Extract the [x, y] coordinate from the center of the cell holding the provided text.  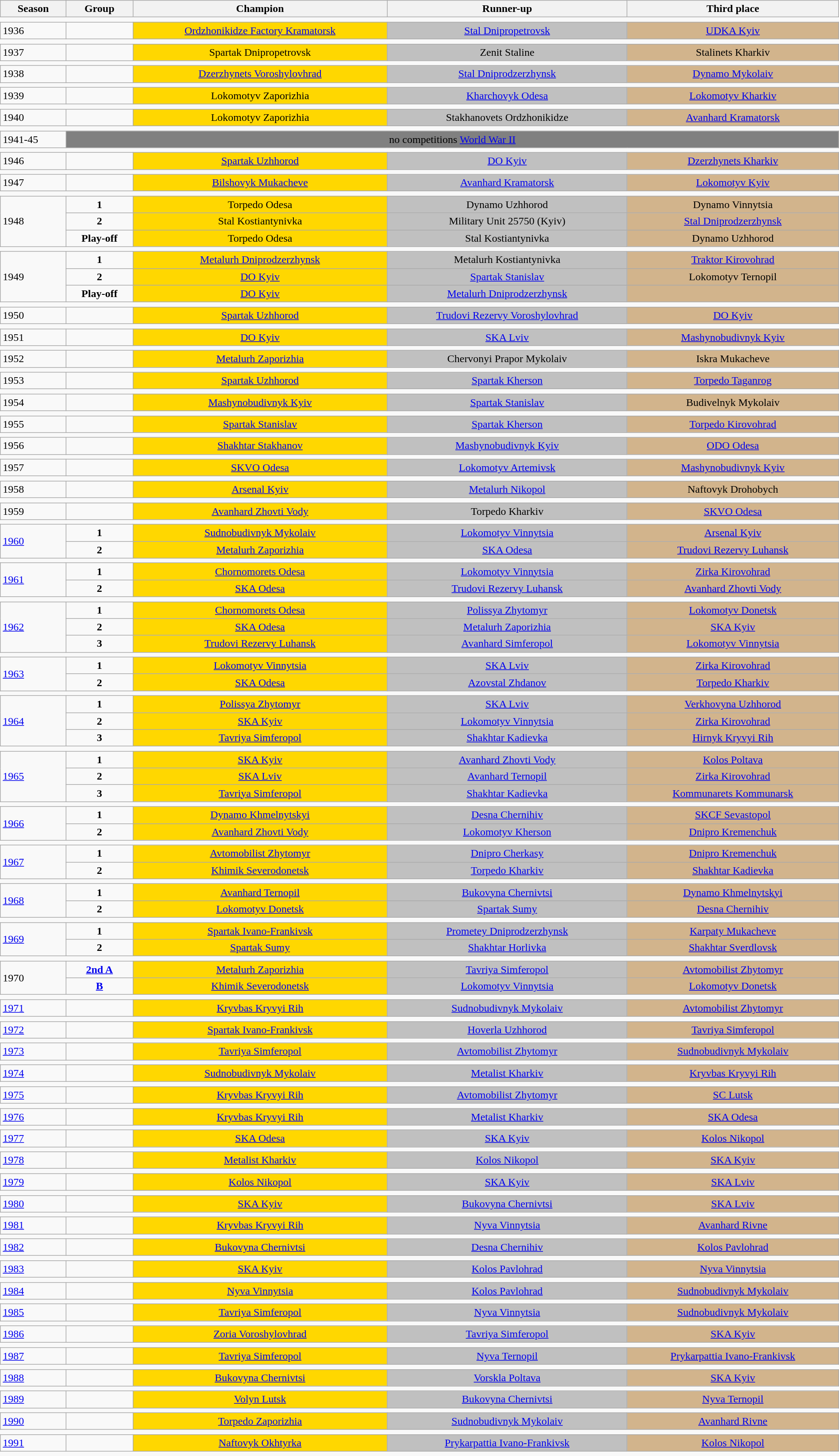
Dynamo Mykolaiv [733, 74]
SC Lutsk [733, 1095]
1936 [34, 31]
1962 [34, 627]
Runner-up [507, 9]
1979 [34, 1182]
Lokomotyv Ternopil [733, 277]
Hirnyk Kryvyi Rih [733, 738]
B [99, 986]
1975 [34, 1095]
Dnipro Cherkasy [507, 854]
1957 [34, 467]
Budivelnyk Mykolaiv [733, 402]
1941-45 [34, 139]
1954 [34, 402]
ODO Odesa [733, 446]
1990 [34, 1421]
Lokomotyv Artemivsk [507, 467]
Shakhtar Sverdlovsk [733, 948]
Stakhanovets Ordzhonikidze [507, 117]
Kommunarets Kommunarsk [733, 793]
Dzerzhynets Kharkiv [733, 161]
1956 [34, 446]
1981 [34, 1225]
Karpaty Mukacheve [733, 931]
1976 [34, 1117]
Lokomotyv Kyiv [733, 183]
1971 [34, 1008]
1964 [34, 721]
Traktor Kirovohrad [733, 260]
Vorskla Poltava [507, 1378]
1989 [34, 1399]
1972 [34, 1030]
1968 [34, 900]
Stal Dnipropetrovsk [507, 31]
1940 [34, 117]
Azovstal Zhdanov [507, 682]
Kharchovyk Odesa [507, 96]
1955 [34, 424]
1985 [34, 1313]
1967 [34, 862]
1953 [34, 381]
Naftovyk Okhtyrka [260, 1443]
1948 [34, 221]
1951 [34, 337]
1949 [34, 277]
Shakhtar Horlivka [507, 948]
1987 [34, 1356]
Torpedo Zaporizhia [260, 1421]
1959 [34, 511]
Military Unit 25750 (Kyiv) [507, 221]
Zoria Voroshylovhrad [260, 1334]
Torpedo Taganrog [733, 381]
1937 [34, 52]
1939 [34, 96]
Kolos Poltava [733, 760]
1938 [34, 74]
Chervonyi Prapor Mykolaiv [507, 359]
Metalurh Nikopol [507, 489]
Lokomotyv Kherson [507, 832]
1966 [34, 823]
Group [99, 9]
1960 [34, 541]
1946 [34, 161]
1961 [34, 580]
Trudovi Rezervy Voroshylovhrad [507, 315]
Avanhard Simferopol [507, 644]
1952 [34, 359]
1970 [34, 978]
Third place [733, 9]
1973 [34, 1051]
1984 [34, 1290]
1969 [34, 939]
1978 [34, 1160]
Dynamo Vinnytsia [733, 205]
1977 [34, 1139]
2nd A [99, 969]
Zenit Staline [507, 52]
1986 [34, 1334]
1965 [34, 776]
Spartak Dnipropetrovsk [260, 52]
1980 [34, 1204]
Torpedo Kirovohrad [733, 424]
1958 [34, 489]
1982 [34, 1247]
Shakhtar Stakhanov [260, 446]
no competitions World War II [452, 139]
Ordzhonikidze Factory Kramatorsk [260, 31]
Verkhovyna Uzhhorod [733, 704]
1947 [34, 183]
1988 [34, 1378]
Iskra Mukacheve [733, 359]
1963 [34, 674]
Volyn Lutsk [260, 1399]
Dzerzhynets Voroshylovhrad [260, 74]
UDKA Kyiv [733, 31]
SKCF Sevastopol [733, 815]
Lokomotyv Kharkiv [733, 96]
Metalurh Kostiantynivka [507, 260]
Champion [260, 9]
1983 [34, 1269]
Bilshovyk Mukacheve [260, 183]
1991 [34, 1443]
Hoverla Uzhhorod [507, 1030]
Prometey Dniprodzerzhynsk [507, 931]
Naftovyk Drohobych [733, 489]
1950 [34, 315]
Season [34, 9]
Stalinets Kharkiv [733, 52]
1974 [34, 1073]
